Find where the given text appears and provide that cell's center as (X, Y) coordinate. 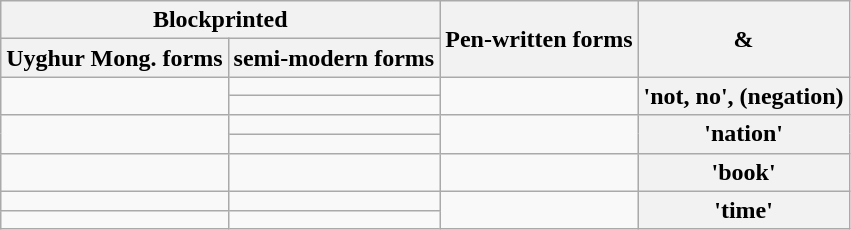
semi-modern forms (334, 58)
Blockprinted (220, 20)
Pen-written forms (539, 39)
'nation' (744, 134)
Uyghur Mong. forms (114, 58)
'not, no', (negation) (744, 96)
& (744, 39)
'book' (744, 172)
'time' (744, 210)
